Identify which cell holds the provided text, then report its (X, Y) central coordinate. 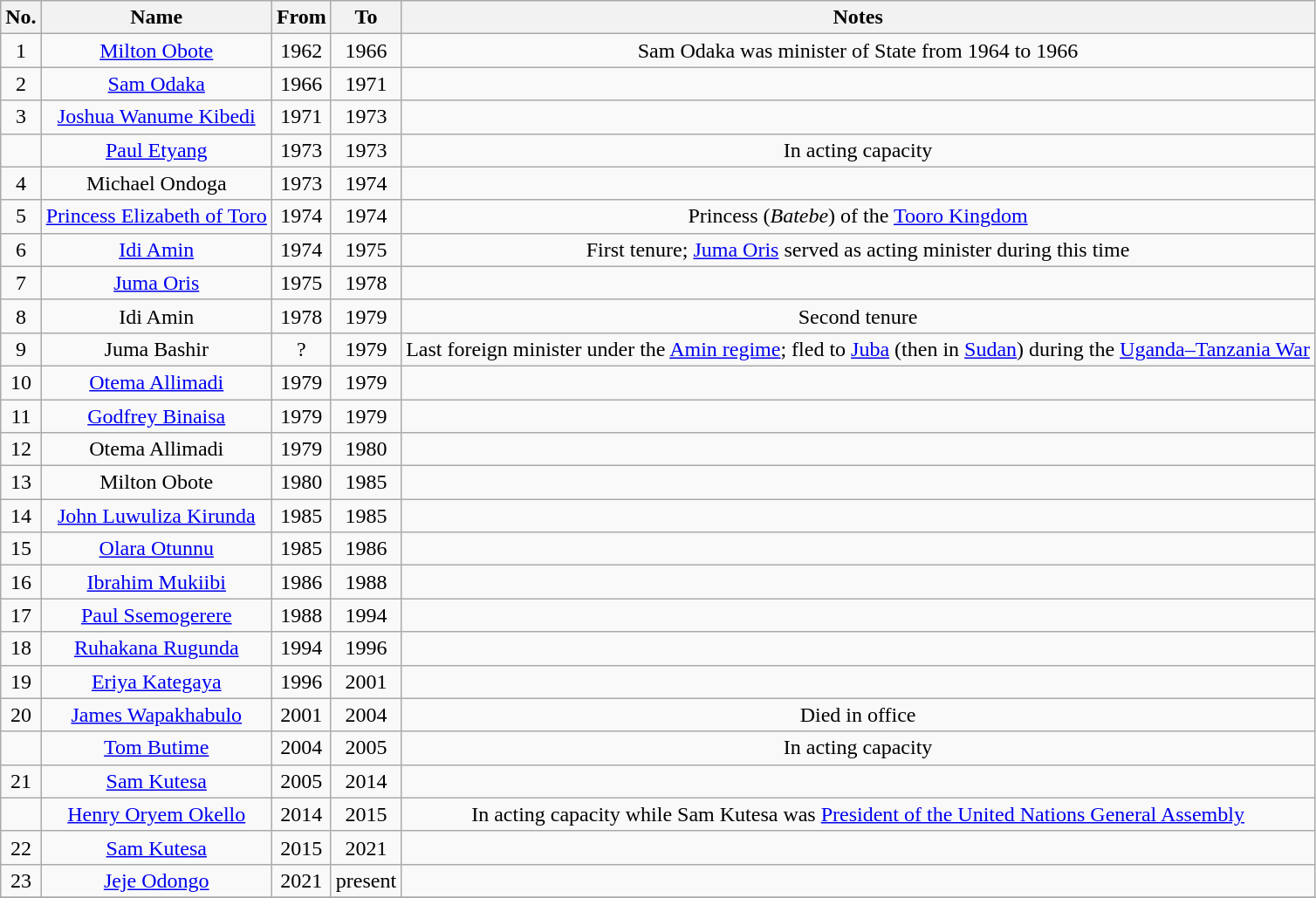
20 (21, 715)
Henry Oryem Okello (156, 814)
Juma Oris (156, 283)
Eriya Kategaya (156, 682)
Princess (Batebe) of the Tooro Kingdom (859, 216)
Died in office (859, 715)
13 (21, 483)
Godfrey Binaisa (156, 416)
4 (21, 183)
From (301, 17)
8 (21, 316)
23 (21, 881)
5 (21, 216)
12 (21, 449)
Joshua Wanume Kibedi (156, 117)
10 (21, 382)
1 (21, 51)
? (301, 349)
15 (21, 549)
present (366, 881)
21 (21, 781)
16 (21, 582)
In acting capacity while Sam Kutesa was President of the United Nations General Assembly (859, 814)
Olara Otunnu (156, 549)
Sam Odaka was minister of State from 1964 to 1966 (859, 51)
Princess Elizabeth of Toro (156, 216)
17 (21, 615)
Juma Bashir (156, 349)
19 (21, 682)
18 (21, 648)
To (366, 17)
No. (21, 17)
Paul Ssemogerere (156, 615)
Jeje Odongo (156, 881)
6 (21, 250)
11 (21, 416)
2 (21, 84)
9 (21, 349)
1962 (301, 51)
Ruhakana Rugunda (156, 648)
Tom Butime (156, 748)
14 (21, 516)
Name (156, 17)
Last foreign minister under the Amin regime; fled to Juba (then in Sudan) during the Uganda–Tanzania War (859, 349)
James Wapakhabulo (156, 715)
Paul Etyang (156, 150)
Second tenure (859, 316)
Michael Ondoga (156, 183)
3 (21, 117)
7 (21, 283)
Ibrahim Mukiibi (156, 582)
First tenure; Juma Oris served as acting minister during this time (859, 250)
Sam Odaka (156, 84)
Notes (859, 17)
22 (21, 847)
John Luwuliza Kirunda (156, 516)
